Pinpoint the cell where the given text exists, returning its [X, Y] midpoint coordinate. 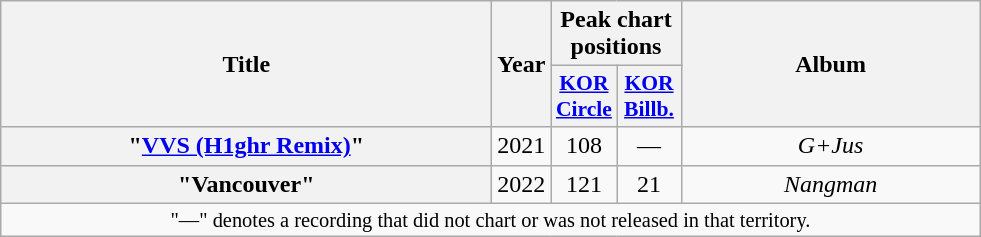
2022 [522, 184]
"—" denotes a recording that did not chart or was not released in that territory. [490, 220]
"VVS (H1ghr Remix)" [246, 146]
KORCircle [584, 96]
Year [522, 64]
KORBillb. [649, 96]
Title [246, 64]
Album [830, 64]
Nangman [830, 184]
2021 [522, 146]
"Vancouver" [246, 184]
121 [584, 184]
G+Jus [830, 146]
— [649, 146]
108 [584, 146]
21 [649, 184]
Peak chartpositions [616, 34]
